Detect which cell encompasses the target text, then output its [X, Y] center coordinate. 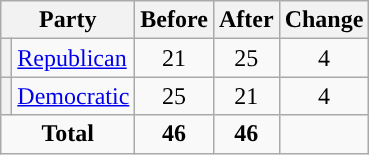
After [246, 20]
Republican [74, 58]
Total [68, 134]
Party [68, 20]
Before [174, 20]
Change [324, 20]
Democratic [74, 96]
